Determine the (x, y) coordinate at the center of the cell enclosing the given text.  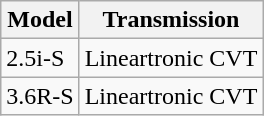
3.6R-S (40, 96)
Model (40, 20)
2.5i-S (40, 58)
Transmission (171, 20)
